Locate the cell with the specified text and output its (X, Y) center coordinate. 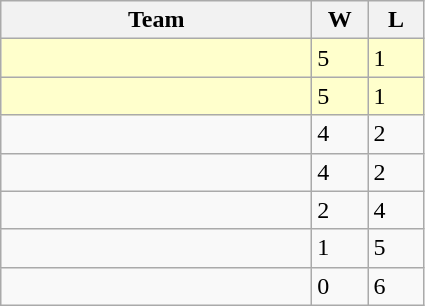
W (340, 20)
L (396, 20)
6 (396, 286)
Team (156, 20)
0 (340, 286)
